Pinpoint the cell where the given text exists, returning its (X, Y) midpoint coordinate. 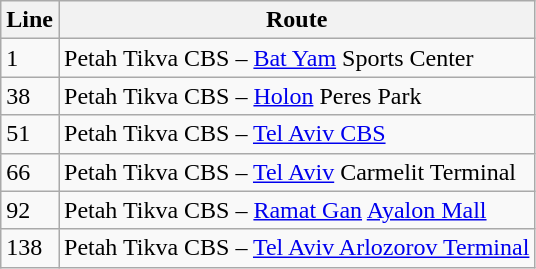
51 (30, 134)
Petah Tikva CBS – Tel Aviv CBS (296, 134)
Petah Tikva CBS – Tel Aviv Arlozorov Terminal (296, 248)
Route (296, 20)
138 (30, 248)
Petah Tikva CBS – Ramat Gan Ayalon Mall (296, 210)
Petah Tikva CBS – Holon Peres Park (296, 96)
1 (30, 58)
Line (30, 20)
66 (30, 172)
92 (30, 210)
Petah Tikva CBS – Bat Yam Sports Center (296, 58)
38 (30, 96)
Petah Tikva CBS – Tel Aviv Carmelit Terminal (296, 172)
